Detect which cell encompasses the target text, then output its (X, Y) center coordinate. 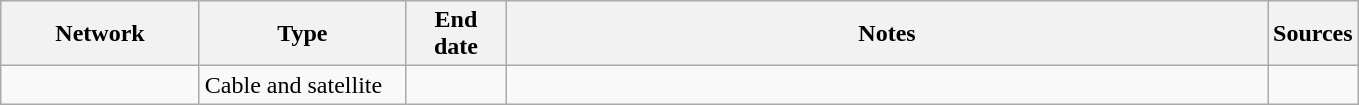
End date (456, 34)
Notes (886, 34)
Cable and satellite (302, 85)
Network (100, 34)
Type (302, 34)
Sources (1314, 34)
